Determine the [X, Y] coordinate at the center of the cell enclosing the given text.  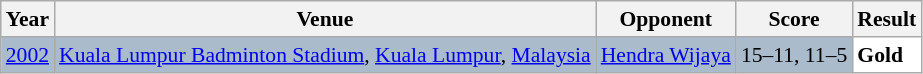
2002 [28, 55]
Gold [886, 55]
Kuala Lumpur Badminton Stadium, Kuala Lumpur, Malaysia [325, 55]
Opponent [666, 19]
15–11, 11–5 [794, 55]
Venue [325, 19]
Hendra Wijaya [666, 55]
Year [28, 19]
Score [794, 19]
Result [886, 19]
